Capture the cell that displays the provided text and extract its [x, y] central coordinate. 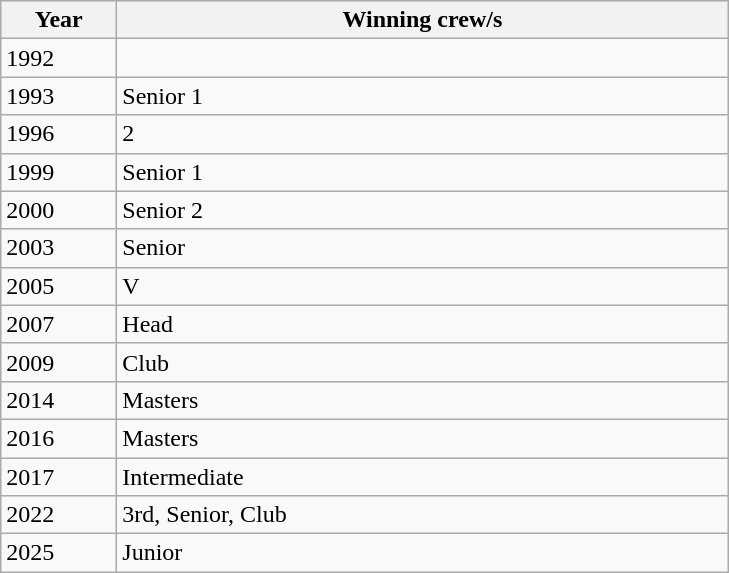
1992 [59, 58]
1996 [59, 134]
2007 [59, 324]
2016 [59, 438]
1999 [59, 172]
Senior [422, 248]
Head [422, 324]
3rd, Senior, Club [422, 515]
2022 [59, 515]
Year [59, 20]
2017 [59, 477]
Junior [422, 553]
Intermediate [422, 477]
2005 [59, 286]
2014 [59, 400]
2 [422, 134]
2003 [59, 248]
2000 [59, 210]
Winning crew/s [422, 20]
2025 [59, 553]
V [422, 286]
1993 [59, 96]
2009 [59, 362]
Club [422, 362]
Senior 2 [422, 210]
